Provide the (X, Y) coordinate of the cell's center where the given text is located.  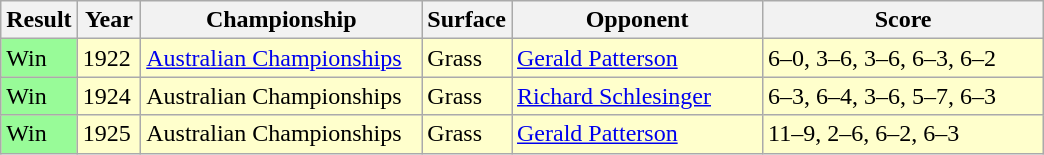
Result (39, 20)
6–0, 3–6, 3–6, 6–3, 6–2 (904, 58)
Richard Schlesinger (638, 96)
Championship (282, 20)
Score (904, 20)
11–9, 2–6, 6–2, 6–3 (904, 134)
1922 (109, 58)
Surface (467, 20)
1924 (109, 96)
Year (109, 20)
6–3, 6–4, 3–6, 5–7, 6–3 (904, 96)
Opponent (638, 20)
1925 (109, 134)
